Extract the [X, Y] coordinate from the center of the cell holding the provided text.  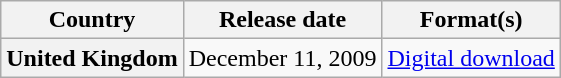
Format(s) [471, 20]
Release date [282, 20]
Digital download [471, 58]
United Kingdom [92, 58]
Country [92, 20]
December 11, 2009 [282, 58]
